Locate the cell with the specified text and output its [X, Y] center coordinate. 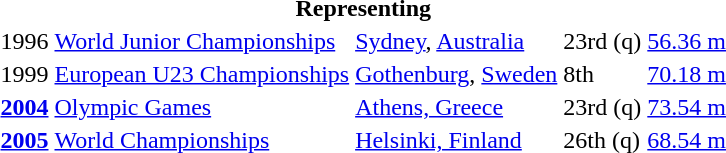
Gothenburg, Sweden [456, 74]
European U23 Championships [202, 74]
Sydney, Australia [456, 41]
World Junior Championships [202, 41]
Athens, Greece [456, 107]
8th [602, 74]
Olympic Games [202, 107]
